Capture the cell that displays the provided text and extract its [X, Y] central coordinate. 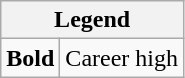
Legend [92, 20]
Career high [122, 58]
Bold [30, 58]
